Capture the cell that displays the provided text and extract its [X, Y] central coordinate. 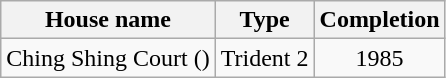
1985 [380, 58]
Trident 2 [264, 58]
House name [108, 20]
Completion [380, 20]
Type [264, 20]
Ching Shing Court () [108, 58]
